Extract the (X, Y) coordinate from the center of the cell holding the provided text.  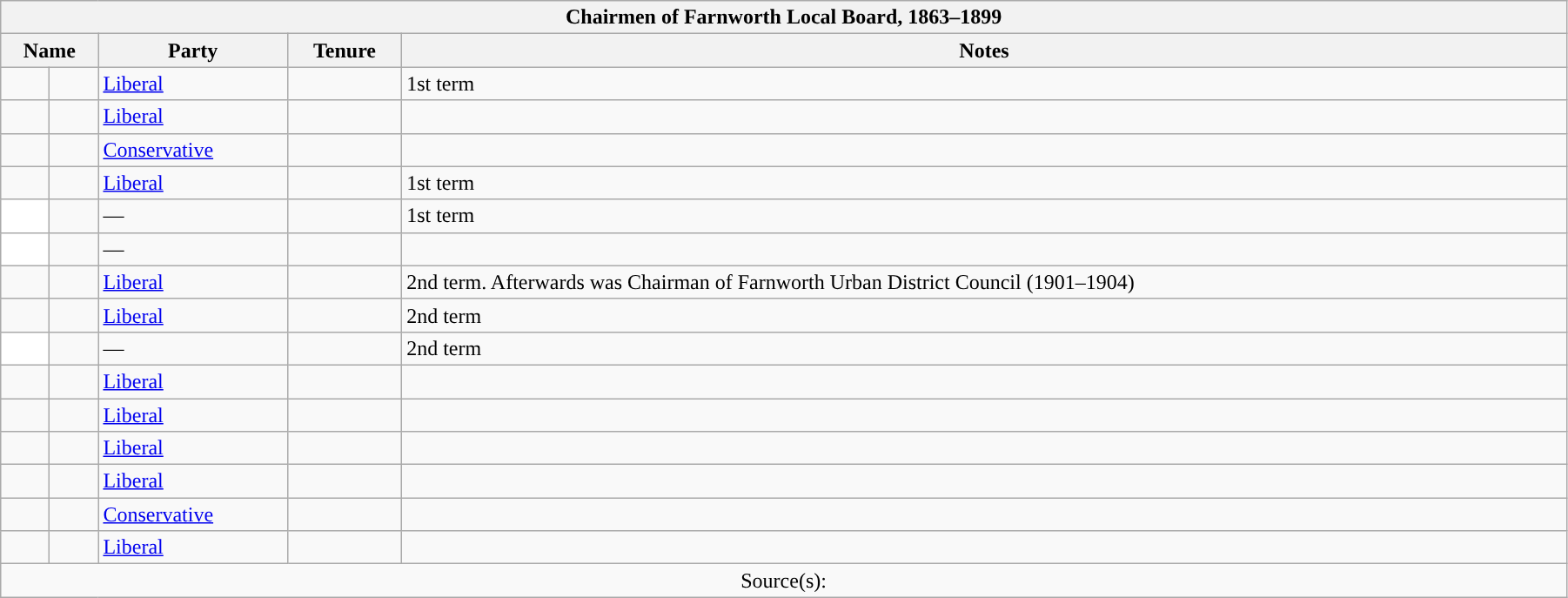
Party (193, 50)
Name (50, 50)
2nd term. Afterwards was Chairman of Farnworth Urban District Council (1901–1904) (985, 282)
Tenure (345, 50)
Notes (985, 50)
Source(s): (784, 581)
Chairmen of Farnworth Local Board, 1863–1899 (784, 17)
